Determine the [x, y] coordinate at the center of the cell enclosing the given text.  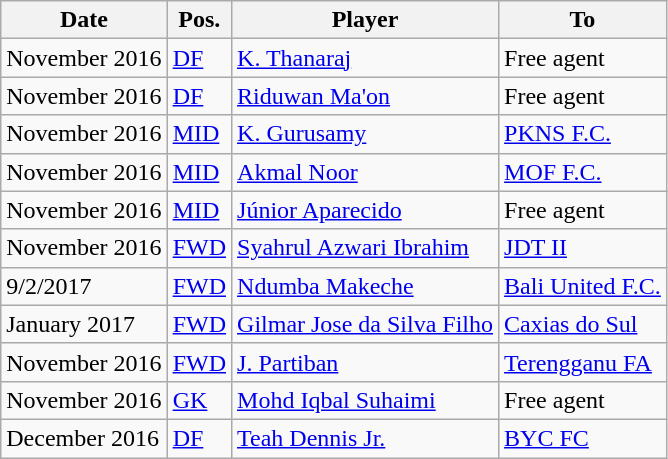
Pos. [199, 20]
K. Gurusamy [366, 134]
January 2017 [84, 324]
JDT II [583, 248]
GK [199, 400]
Teah Dennis Jr. [366, 438]
Date [84, 20]
Mohd Iqbal Suhaimi [366, 400]
Gilmar Jose da Silva Filho [366, 324]
Syahrul Azwari Ibrahim [366, 248]
Ndumba Makeche [366, 286]
Riduwan Ma'on [366, 96]
J. Partiban [366, 362]
Terengganu FA [583, 362]
Bali United F.C. [583, 286]
Caxias do Sul [583, 324]
Player [366, 20]
Júnior Aparecido [366, 210]
December 2016 [84, 438]
MOF F.C. [583, 172]
Akmal Noor [366, 172]
To [583, 20]
9/2/2017 [84, 286]
PKNS F.C. [583, 134]
BYC FC [583, 438]
K. Thanaraj [366, 58]
